Extract the [x, y] coordinate from the center of the cell holding the provided text.  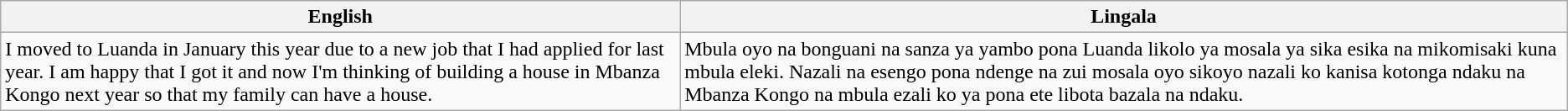
Lingala [1124, 17]
English [340, 17]
